Scan for the cell matching the given text and deliver its [X, Y] coordinate at center. 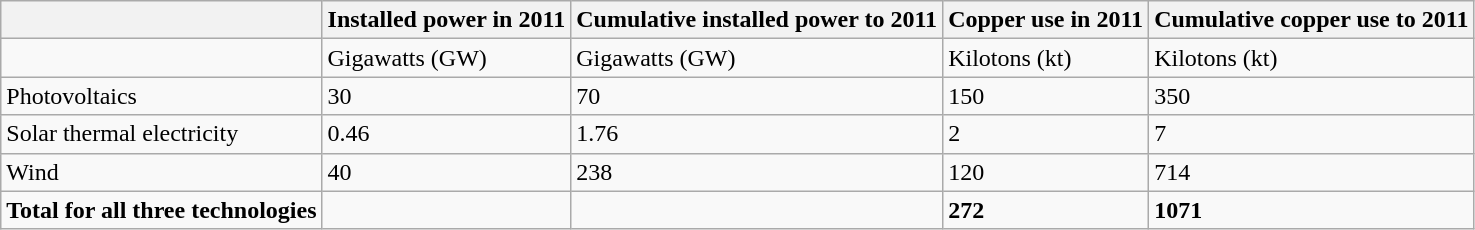
30 [446, 96]
120 [1046, 172]
272 [1046, 210]
238 [757, 172]
40 [446, 172]
2 [1046, 134]
70 [757, 96]
Wind [162, 172]
150 [1046, 96]
714 [1312, 172]
Cumulative copper use to 2011 [1312, 20]
350 [1312, 96]
7 [1312, 134]
Cumulative installed power to 2011 [757, 20]
1071 [1312, 210]
0.46 [446, 134]
Total for all three technologies [162, 210]
Solar thermal electricity [162, 134]
Installed power in 2011 [446, 20]
1.76 [757, 134]
Copper use in 2011 [1046, 20]
Photovoltaics [162, 96]
